Determine the (X, Y) coordinate at the center of the cell enclosing the given text.  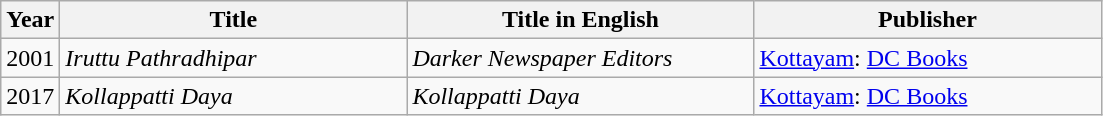
2001 (30, 58)
Title in English (580, 20)
Darker Newspaper Editors (580, 58)
Year (30, 20)
Publisher (928, 20)
Title (234, 20)
Iruttu Pathradhipar (234, 58)
2017 (30, 96)
